Extract the [x, y] coordinate from the center of the cell holding the provided text.  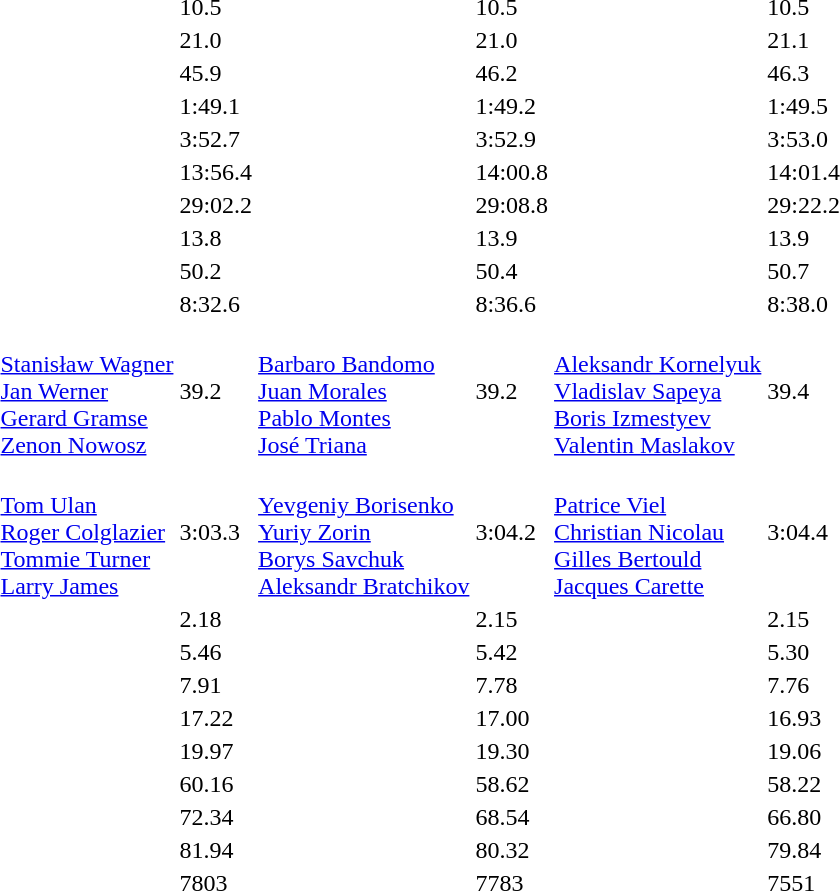
80.32 [512, 850]
46.2 [512, 73]
81.94 [216, 850]
5.42 [512, 652]
19.97 [216, 751]
50.2 [216, 271]
Aleksandr KornelyukVladislav SapeyaBoris IzmestyevValentin Maslakov [658, 391]
3:03.3 [216, 532]
3:52.7 [216, 139]
72.34 [216, 817]
7.78 [512, 685]
45.9 [216, 73]
7.91 [216, 685]
29:08.8 [512, 205]
3:52.9 [512, 139]
13:56.4 [216, 172]
13.8 [216, 238]
60.16 [216, 784]
1:49.2 [512, 106]
3:04.2 [512, 532]
1:49.1 [216, 106]
Barbaro BandomoJuan MoralesPablo MontesJosé Triana [364, 391]
17.22 [216, 718]
Yevgeniy BorisenkoYuriy ZorinBorys SavchukAleksandr Bratchikov [364, 532]
29:02.2 [216, 205]
5.46 [216, 652]
17.00 [512, 718]
13.9 [512, 238]
58.62 [512, 784]
2.18 [216, 619]
2.15 [512, 619]
8:32.6 [216, 304]
68.54 [512, 817]
50.4 [512, 271]
14:00.8 [512, 172]
8:36.6 [512, 304]
Patrice VielChristian NicolauGilles BertouldJacques Carette [658, 532]
19.30 [512, 751]
